Capture the cell that displays the provided text and extract its [x, y] central coordinate. 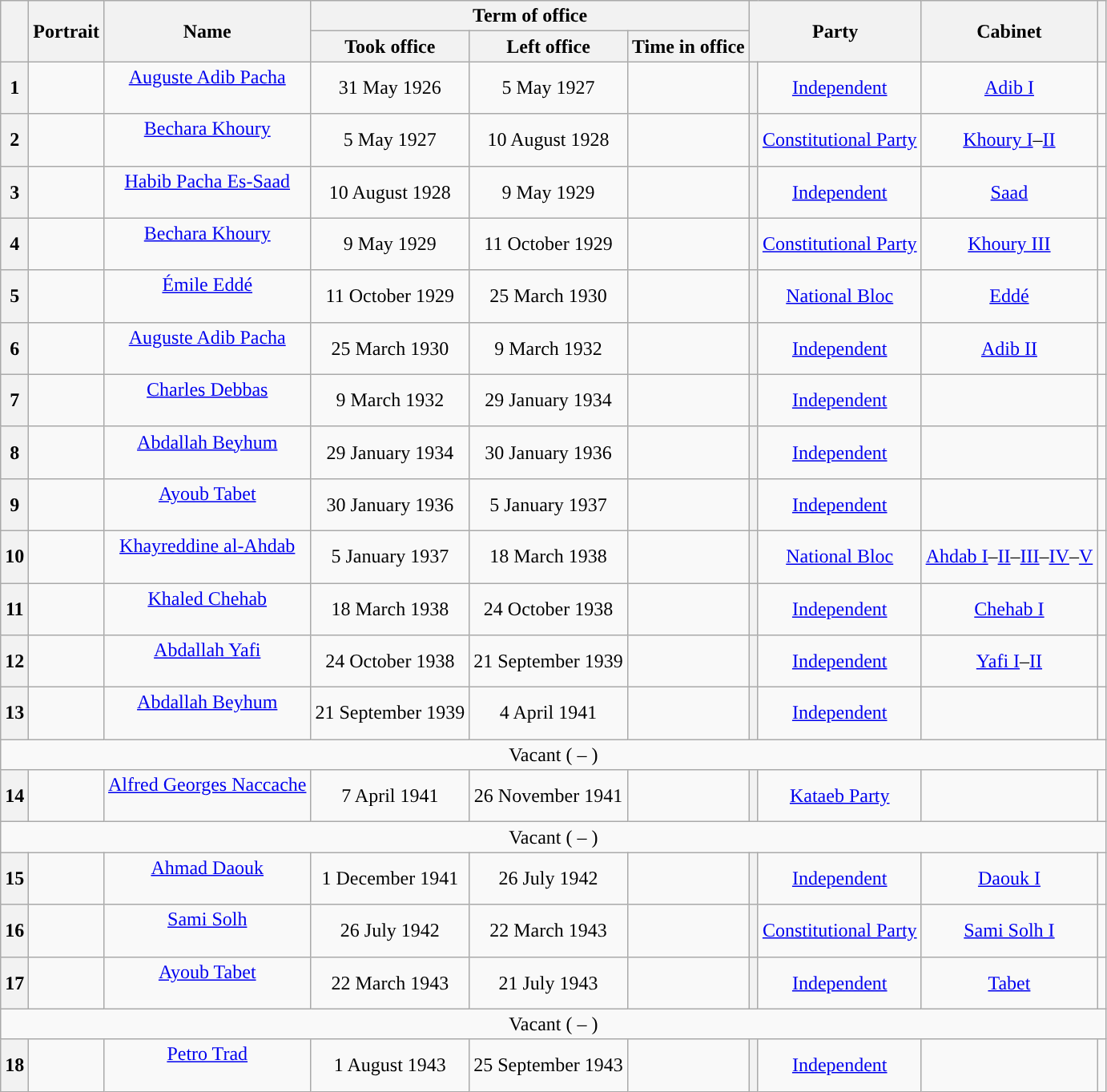
Khayreddine al-Ahdab [207, 556]
Eddé [1009, 296]
Name [207, 31]
1 August 1943 [390, 1066]
7 [14, 401]
13 [14, 713]
12 [14, 662]
Khoury I–II [1009, 139]
31 May 1926 [390, 88]
Chehab I [1009, 609]
Abdallah Yafi [207, 662]
1 [14, 88]
Term of office [530, 16]
8 [14, 452]
Tabet [1009, 982]
Adib II [1009, 348]
21 July 1943 [549, 982]
Yafi I–II [1009, 662]
7 April 1941 [390, 796]
Adib I [1009, 88]
Daouk I [1009, 878]
Habib Pacha Es-Saad [207, 192]
Took office [390, 46]
10 [14, 556]
16 [14, 931]
15 [14, 878]
Ahmad Daouk [207, 878]
Émile Eddé [207, 296]
5 [14, 296]
Alfred Georges Naccache [207, 796]
Charles Debbas [207, 401]
Khoury III [1009, 244]
Sami Solh [207, 931]
Kataeb Party [839, 796]
Portrait [66, 31]
18 [14, 1066]
2 [14, 139]
Cabinet [1009, 31]
Petro Trad [207, 1066]
Sami Solh I [1009, 931]
Time in office [688, 46]
3 [14, 192]
26 November 1941 [549, 796]
6 [14, 348]
Saad [1009, 192]
9 [14, 505]
11 [14, 609]
Khaled Chehab [207, 609]
17 [14, 982]
4 April 1941 [549, 713]
Left office [549, 46]
Party [835, 31]
1 December 1941 [390, 878]
14 [14, 796]
Ahdab I–II–III–IV–V [1009, 556]
4 [14, 244]
25 September 1943 [549, 1066]
